Pinpoint the cell where the given text exists, returning its [x, y] midpoint coordinate. 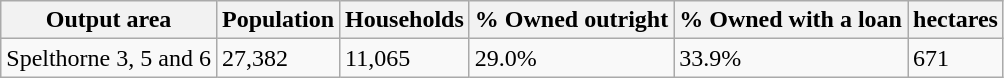
% Owned with a loan [791, 20]
29.0% [571, 58]
Output area [109, 20]
27,382 [278, 58]
11,065 [405, 58]
33.9% [791, 58]
Spelthorne 3, 5 and 6 [109, 58]
Households [405, 20]
% Owned outright [571, 20]
hectares [956, 20]
671 [956, 58]
Population [278, 20]
